Pinpoint the cell where the given text exists, returning its (x, y) midpoint coordinate. 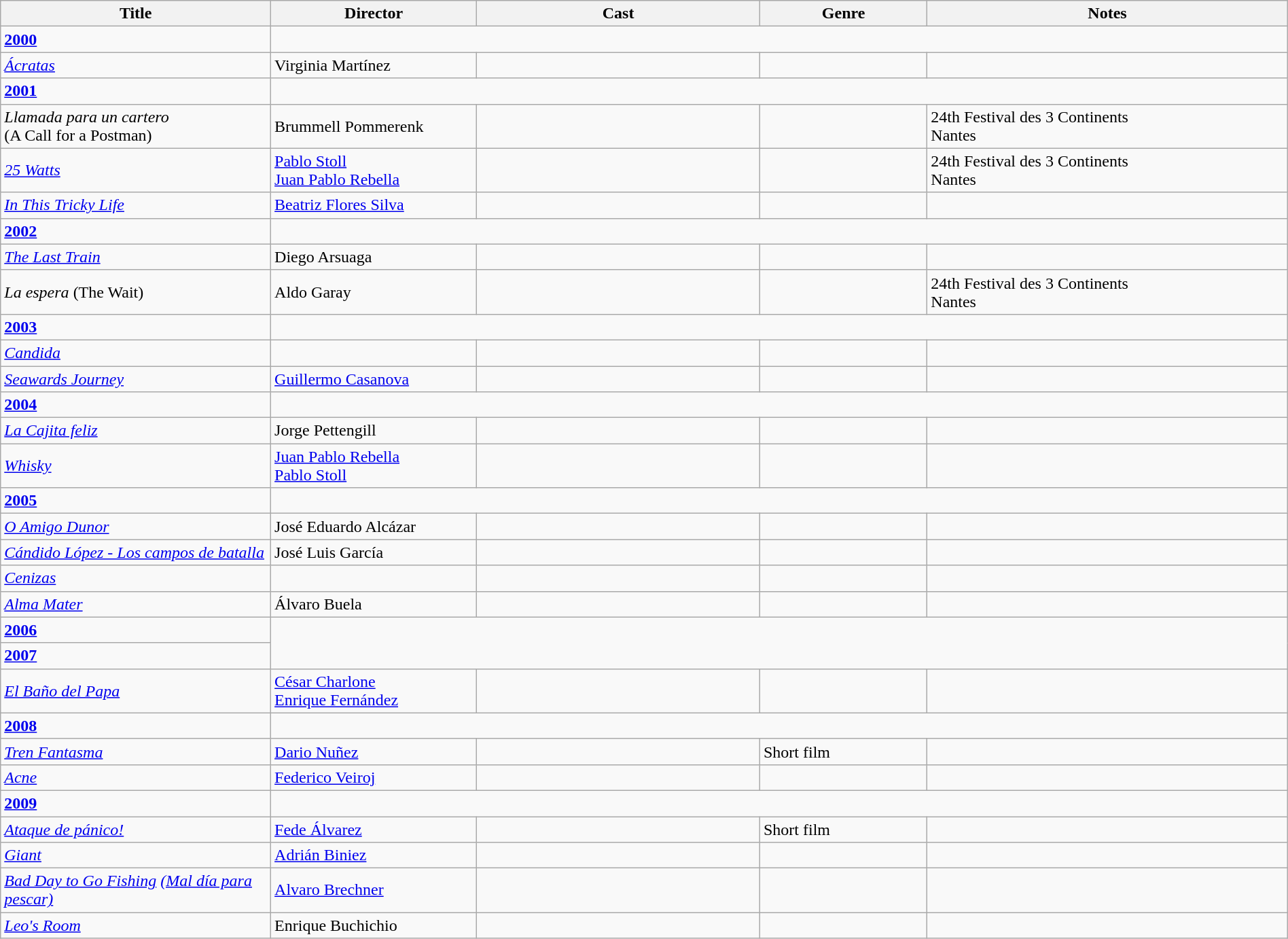
Diego Arsuaga (374, 257)
Virginia Martínez (374, 65)
Jorge Pettengill (374, 431)
El Baño del Papa (136, 690)
Whisky (136, 466)
2004 (136, 405)
Cenizas (136, 578)
Genre (843, 14)
Enrique Buchichio (374, 925)
Aldo Garay (374, 292)
José Eduardo Alcázar (374, 527)
O Amigo Dunor (136, 527)
Guillermo Casanova (374, 378)
Fede Álvarez (374, 830)
Seawards Journey (136, 378)
Ataque de pánico! (136, 830)
Cast (618, 14)
2003 (136, 327)
Juan Pablo RebellaPablo Stoll (374, 466)
2008 (136, 726)
2005 (136, 501)
2006 (136, 630)
Alvaro Brechner (374, 890)
The Last Train (136, 257)
José Luis García (374, 552)
Director (374, 14)
Adrián Biniez (374, 855)
Giant (136, 855)
25 Watts (136, 170)
Cándido López - Los campos de batalla (136, 552)
2009 (136, 803)
2007 (136, 656)
Candida (136, 353)
Ácratas (136, 65)
Alma Mater (136, 604)
Tren Fantasma (136, 751)
Dario Nuñez (374, 751)
Beatriz Flores Silva (374, 205)
2000 (136, 39)
Acne (136, 777)
Title (136, 14)
La espera (The Wait) (136, 292)
2001 (136, 91)
Notes (1107, 14)
Álvaro Buela (374, 604)
Pablo StollJuan Pablo Rebella (374, 170)
Llamada para un cartero(A Call for a Postman) (136, 126)
In This Tricky Life (136, 205)
Brummell Pommerenk (374, 126)
2002 (136, 231)
César CharloneEnrique Fernández (374, 690)
Leo's Room (136, 925)
Federico Veiroj (374, 777)
Bad Day to Go Fishing (Mal día para pescar) (136, 890)
La Cajita feliz (136, 431)
